Scan for the cell matching the given text and deliver its (X, Y) coordinate at center. 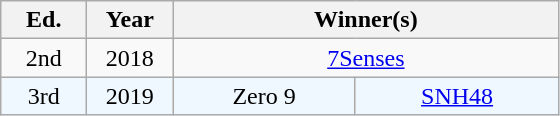
Year (130, 20)
7Senses (366, 58)
2019 (130, 96)
Ed. (44, 20)
Winner(s) (366, 20)
Zero 9 (264, 96)
2018 (130, 58)
SNH48 (457, 96)
2nd (44, 58)
3rd (44, 96)
